Find where the given text appears and provide that cell's center as (X, Y) coordinate. 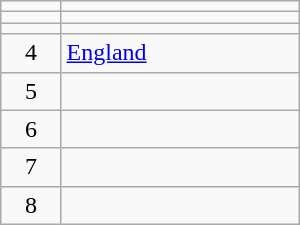
England (180, 53)
4 (31, 53)
8 (31, 205)
7 (31, 167)
6 (31, 129)
5 (31, 91)
